Scan for the cell matching the given text and deliver its (X, Y) coordinate at center. 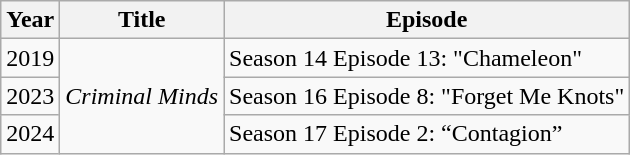
Title (142, 20)
Season 17 Episode 2: “Contagion” (427, 134)
Episode (427, 20)
2019 (30, 58)
Season 14 Episode 13: "Chameleon" (427, 58)
Criminal Minds (142, 96)
2024 (30, 134)
Season 16 Episode 8: "Forget Me Knots" (427, 96)
Year (30, 20)
2023 (30, 96)
